Detect which cell encompasses the target text, then output its [x, y] center coordinate. 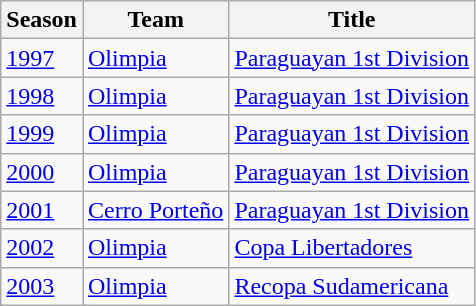
Title [352, 20]
1997 [42, 58]
2001 [42, 210]
Team [155, 20]
Cerro Porteño [155, 210]
2002 [42, 248]
2003 [42, 286]
2000 [42, 172]
Recopa Sudamericana [352, 286]
Season [42, 20]
1998 [42, 96]
1999 [42, 134]
Copa Libertadores [352, 248]
